Return the (x, y) coordinate for the center point of the cell that contains the specified text.  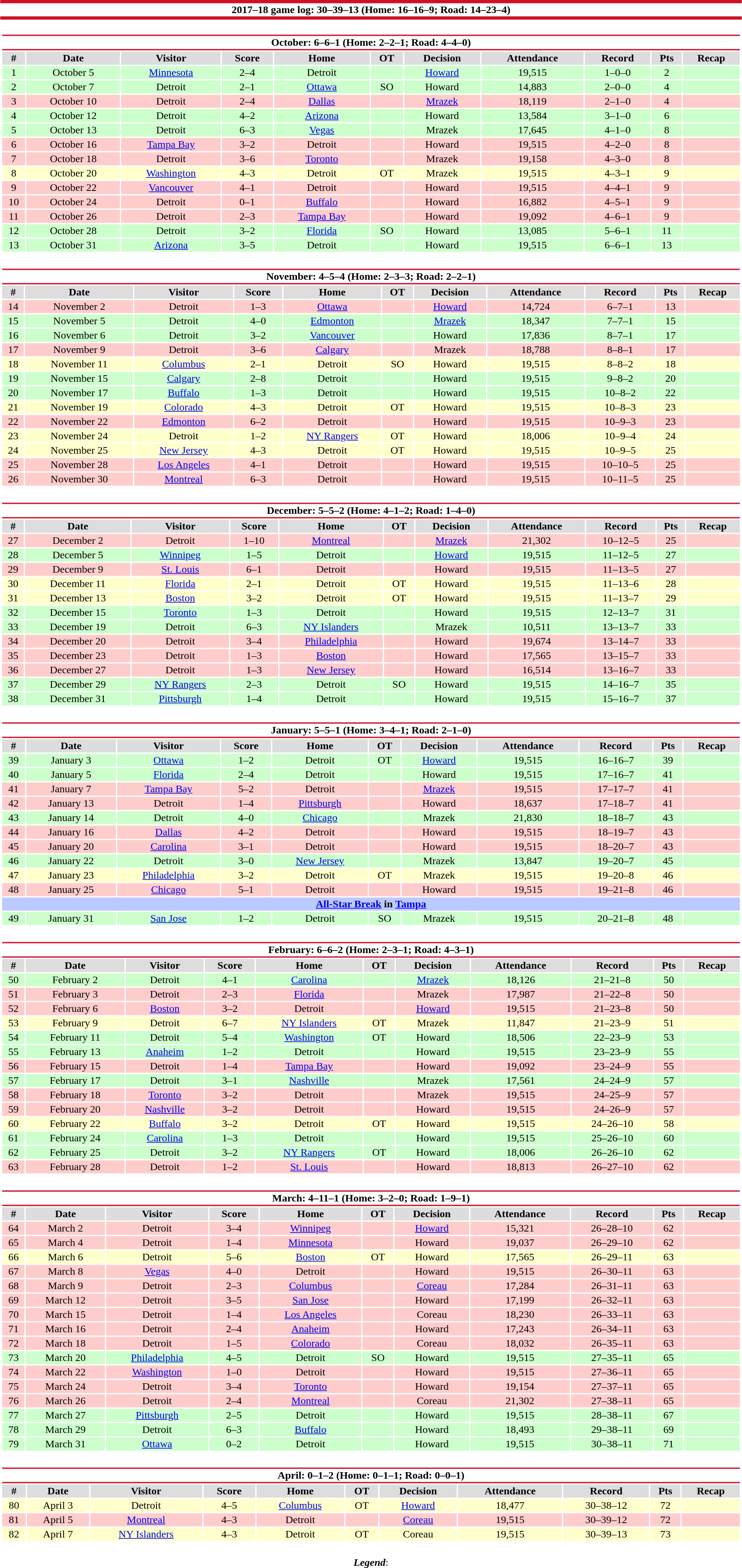
27–36–11 (612, 1372)
13,085 (532, 231)
October 24 (73, 202)
11–13–5 (621, 570)
February 13 (75, 1052)
March 29 (65, 1430)
October 7 (73, 87)
30–38–12 (606, 1506)
April: 0–1–2 (Home: 0–1–1; Road: 0–0–1) (371, 1476)
March 9 (65, 1286)
2–5 (234, 1415)
26–28–10 (612, 1229)
October 18 (73, 159)
1–0–0 (617, 73)
February 24 (75, 1138)
December 11 (78, 584)
18,230 (520, 1315)
6–7–1 (620, 306)
29–38–11 (612, 1430)
18,506 (521, 1038)
December 31 (78, 699)
January: 5–5–1 (Home: 3–4–1; Road: 2–1–0) (371, 730)
2–0–0 (617, 87)
November 5 (79, 321)
17,199 (520, 1300)
24–24–9 (612, 1080)
March: 4–11–1 (Home: 3–2–0; Road: 1–9–1) (371, 1198)
March 20 (65, 1358)
10–10–5 (620, 465)
3–1–0 (617, 115)
26–26–10 (612, 1153)
November: 4–5–4 (Home: 2–3–3; Road: 2–2–1) (371, 276)
18,119 (532, 102)
3–0 (246, 861)
26–33–11 (612, 1315)
26–32–11 (612, 1300)
December 15 (78, 612)
64 (13, 1229)
10 (14, 202)
18,637 (528, 803)
November 9 (79, 350)
19–20–8 (616, 876)
13,584 (532, 115)
March 6 (65, 1257)
February 18 (75, 1095)
30–39–12 (606, 1520)
19–20–7 (616, 861)
26–29–11 (612, 1257)
4–1–0 (617, 130)
November 30 (79, 479)
April 5 (58, 1520)
21–23–9 (612, 1023)
19,037 (520, 1242)
17,645 (532, 130)
26–34–11 (612, 1329)
April 7 (58, 1534)
February 15 (75, 1066)
5–2 (246, 789)
11–13–6 (621, 584)
16 (13, 335)
December 5 (78, 555)
2017–18 game log: 30–39–13 (Home: 16–16–9; Road: 14–23–4) (371, 10)
March 27 (65, 1415)
February 25 (75, 1153)
11–12–5 (621, 555)
15,321 (520, 1229)
0–1 (247, 202)
32 (13, 612)
October 16 (73, 144)
3 (14, 102)
47 (14, 876)
March 24 (65, 1386)
9–8–2 (620, 379)
27–38–11 (612, 1401)
26–27–10 (612, 1167)
28–38–11 (612, 1415)
10–9–5 (620, 450)
November 22 (79, 421)
November 24 (79, 436)
49 (14, 918)
30–38–11 (612, 1444)
March 8 (65, 1271)
16,514 (536, 670)
February: 6–6–2 (Home: 2–3–1; Road: 4–3–1) (371, 950)
18,347 (536, 321)
52 (13, 1009)
January 13 (71, 803)
December 20 (78, 641)
2–8 (258, 379)
10–12–5 (621, 541)
30–39–13 (606, 1534)
4–4–1 (617, 188)
4–3–1 (617, 173)
January 14 (71, 818)
30 (13, 584)
12–13–7 (621, 612)
40 (14, 774)
January 31 (71, 918)
March 26 (65, 1401)
0–2 (234, 1444)
March 16 (65, 1329)
10–8–2 (620, 393)
18,126 (521, 980)
October 13 (73, 130)
81 (14, 1520)
68 (13, 1286)
October: 6–6–1 (Home: 2–2–1; Road: 4–4–0) (371, 43)
February 2 (75, 980)
5–1 (246, 889)
4–3–0 (617, 159)
5–6 (234, 1257)
All-Star Break in Tampa (371, 904)
1–10 (254, 541)
44 (14, 832)
27–35–11 (612, 1358)
17–16–7 (616, 774)
March 2 (65, 1229)
February 28 (75, 1167)
14 (13, 306)
15–16–7 (621, 699)
17–17–7 (616, 789)
23–23–9 (612, 1052)
16,882 (532, 202)
March 18 (65, 1344)
14–16–7 (621, 685)
November 2 (79, 306)
10–11–5 (620, 479)
December 27 (78, 670)
8–7–1 (620, 335)
7 (14, 159)
26 (13, 479)
December 2 (78, 541)
12 (14, 231)
18,032 (520, 1344)
77 (13, 1415)
17,284 (520, 1286)
2–1–0 (617, 102)
76 (13, 1401)
4–2–0 (617, 144)
10–9–3 (620, 421)
February 3 (75, 994)
February 9 (75, 1023)
61 (13, 1138)
17,243 (520, 1329)
October 31 (73, 245)
November 17 (79, 393)
34 (13, 641)
11,847 (521, 1023)
March 22 (65, 1372)
54 (13, 1038)
13–16–7 (621, 670)
January 23 (71, 876)
14,724 (536, 306)
13–13–7 (621, 627)
March 15 (65, 1315)
December: 5–5–2 (Home: 4–1–2; Road: 1–4–0) (371, 511)
80 (14, 1506)
7–7–1 (620, 321)
10,511 (536, 627)
18,493 (520, 1430)
25–26–10 (612, 1138)
24–26–10 (612, 1124)
17,987 (521, 994)
11–13–7 (621, 598)
6–6–1 (617, 245)
January 3 (71, 760)
December 19 (78, 627)
October 12 (73, 115)
February 11 (75, 1038)
November 15 (79, 379)
October 10 (73, 102)
19,154 (520, 1386)
October 5 (73, 73)
27–37–11 (612, 1386)
4–6–1 (617, 217)
April 3 (58, 1506)
16–16–7 (616, 760)
January 7 (71, 789)
75 (13, 1386)
5–6–1 (617, 231)
November 19 (79, 407)
December 13 (78, 598)
February 6 (75, 1009)
October 20 (73, 173)
18–19–7 (616, 832)
18,813 (521, 1167)
8–8–2 (620, 364)
January 20 (71, 847)
21,830 (528, 818)
January 22 (71, 861)
17,836 (536, 335)
59 (13, 1109)
13–14–7 (621, 641)
38 (13, 699)
February 20 (75, 1109)
1–0 (234, 1372)
4–5–1 (617, 202)
19,158 (532, 159)
20–21–8 (616, 918)
70 (13, 1315)
23–24–9 (612, 1066)
24–26–9 (612, 1109)
6–2 (258, 421)
66 (13, 1257)
March 12 (65, 1300)
21–22–8 (612, 994)
March 4 (65, 1242)
February 17 (75, 1080)
14,883 (532, 87)
79 (13, 1444)
26–35–11 (612, 1344)
January 16 (71, 832)
56 (13, 1066)
18,788 (536, 350)
21 (13, 407)
18–20–7 (616, 847)
February 22 (75, 1124)
78 (13, 1430)
December 23 (78, 656)
42 (14, 803)
November 6 (79, 335)
21–21–8 (612, 980)
19–21–8 (616, 889)
10–9–4 (620, 436)
March 31 (65, 1444)
January 5 (71, 774)
5–4 (230, 1038)
October 26 (73, 217)
January 25 (71, 889)
17–18–7 (616, 803)
November 28 (79, 465)
36 (13, 670)
21–23–8 (612, 1009)
26–30–11 (612, 1271)
December 29 (78, 685)
18–18–7 (616, 818)
October 22 (73, 188)
18,477 (510, 1506)
5 (14, 130)
82 (14, 1534)
8–8–1 (620, 350)
22–23–9 (612, 1038)
6–7 (230, 1023)
6–1 (254, 570)
74 (13, 1372)
19 (13, 379)
December 9 (78, 570)
17,561 (521, 1080)
November 25 (79, 450)
October 28 (73, 231)
13,847 (528, 861)
24–25–9 (612, 1095)
26–31–11 (612, 1286)
19,674 (536, 641)
November 11 (79, 364)
10–8–3 (620, 407)
26–29–10 (612, 1242)
1 (14, 73)
13–15–7 (621, 656)
